Identify which cell holds the provided text, then report its [x, y] central coordinate. 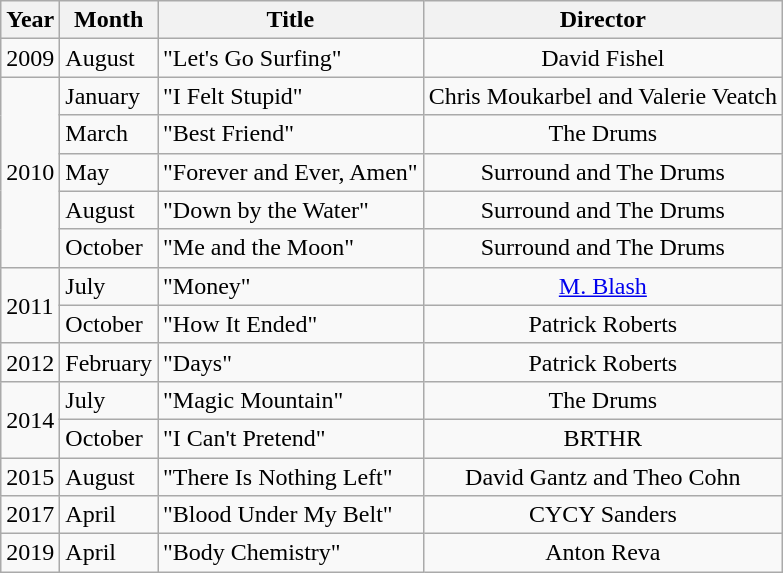
Anton Reva [602, 553]
"Days" [291, 362]
January [109, 96]
"There Is Nothing Left" [291, 477]
Month [109, 20]
Title [291, 20]
"How It Ended" [291, 324]
"Blood Under My Belt" [291, 515]
Year [30, 20]
"I Felt Stupid" [291, 96]
2017 [30, 515]
M. Blash [602, 286]
February [109, 362]
Director [602, 20]
2015 [30, 477]
"Me and the Moon" [291, 248]
"Let's Go Surfing" [291, 58]
March [109, 134]
2010 [30, 172]
Chris Moukarbel and Valerie Veatch [602, 96]
2019 [30, 553]
"Best Friend" [291, 134]
2012 [30, 362]
"Forever and Ever, Amen" [291, 172]
David Gantz and Theo Cohn [602, 477]
David Fishel [602, 58]
2014 [30, 419]
"Body Chemistry" [291, 553]
BRTHR [602, 438]
"I Can't Pretend" [291, 438]
"Money" [291, 286]
2011 [30, 305]
"Down by the Water" [291, 210]
May [109, 172]
2009 [30, 58]
"Magic Mountain" [291, 400]
CYCY Sanders [602, 515]
